Detect which cell encompasses the target text, then output its [X, Y] center coordinate. 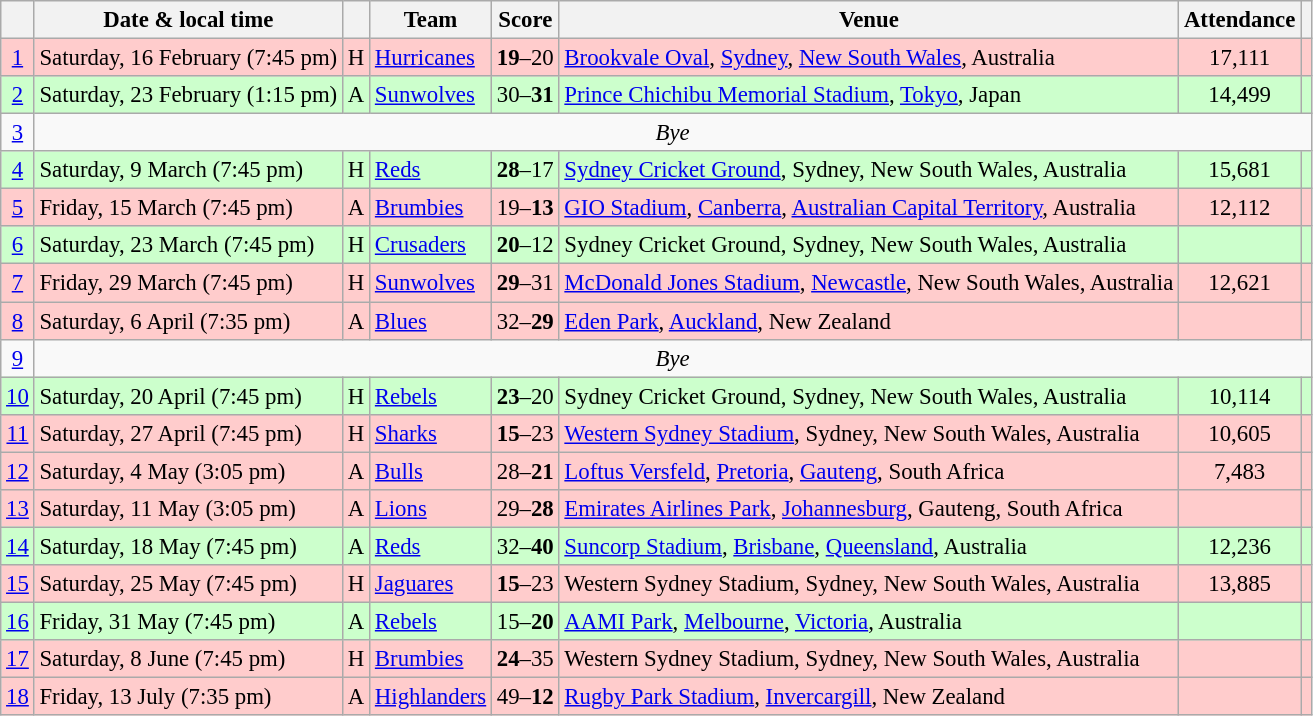
Saturday, 16 February (7:45 pm) [188, 58]
6 [18, 245]
28–21 [526, 471]
13,885 [1240, 584]
Rugby Park Stadium, Invercargill, New Zealand [869, 697]
20–12 [526, 245]
16 [18, 621]
12,112 [1240, 208]
Friday, 13 July (7:35 pm) [188, 697]
10,605 [1240, 433]
17 [18, 659]
10,114 [1240, 396]
8 [18, 321]
15–20 [526, 621]
14,499 [1240, 95]
5 [18, 208]
17,111 [1240, 58]
Friday, 29 March (7:45 pm) [188, 283]
Bulls [431, 471]
7,483 [1240, 471]
Emirates Airlines Park, Johannesburg, Gauteng, South Africa [869, 509]
15,681 [1240, 170]
Saturday, 23 March (7:45 pm) [188, 245]
Crusaders [431, 245]
Saturday, 25 May (7:45 pm) [188, 584]
Venue [869, 20]
Score [526, 20]
7 [18, 283]
Friday, 15 March (7:45 pm) [188, 208]
AAMI Park, Melbourne, Victoria, Australia [869, 621]
Team [431, 20]
12,236 [1240, 546]
Saturday, 6 April (7:35 pm) [188, 321]
Friday, 31 May (7:45 pm) [188, 621]
Saturday, 20 April (7:45 pm) [188, 396]
Saturday, 9 March (7:45 pm) [188, 170]
11 [18, 433]
24–35 [526, 659]
Saturday, 8 June (7:45 pm) [188, 659]
29–28 [526, 509]
Saturday, 18 May (7:45 pm) [188, 546]
Eden Park, Auckland, New Zealand [869, 321]
14 [18, 546]
Sharks [431, 433]
49–12 [526, 697]
Loftus Versfeld, Pretoria, Gauteng, South Africa [869, 471]
Saturday, 27 April (7:45 pm) [188, 433]
19–20 [526, 58]
9 [18, 358]
1 [18, 58]
McDonald Jones Stadium, Newcastle, New South Wales, Australia [869, 283]
2 [18, 95]
3 [18, 133]
Blues [431, 321]
12,621 [1240, 283]
13 [18, 509]
Prince Chichibu Memorial Stadium, Tokyo, Japan [869, 95]
Highlanders [431, 697]
GIO Stadium, Canberra, Australian Capital Territory, Australia [869, 208]
28–17 [526, 170]
19–13 [526, 208]
18 [18, 697]
Date & local time [188, 20]
15 [18, 584]
Brookvale Oval, Sydney, New South Wales, Australia [869, 58]
Hurricanes [431, 58]
Lions [431, 509]
Saturday, 11 May (3:05 pm) [188, 509]
Saturday, 23 February (1:15 pm) [188, 95]
12 [18, 471]
29–31 [526, 283]
32–29 [526, 321]
30–31 [526, 95]
Suncorp Stadium, Brisbane, Queensland, Australia [869, 546]
32–40 [526, 546]
Jaguares [431, 584]
10 [18, 396]
Saturday, 4 May (3:05 pm) [188, 471]
23–20 [526, 396]
4 [18, 170]
Attendance [1240, 20]
